Detect which cell encompasses the target text, then output its (X, Y) center coordinate. 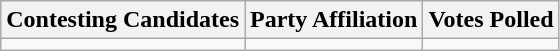
Party Affiliation (334, 20)
Votes Polled (491, 20)
Contesting Candidates (123, 20)
